For the text-containing cell, return its midpoint in [X, Y] coordinate format. 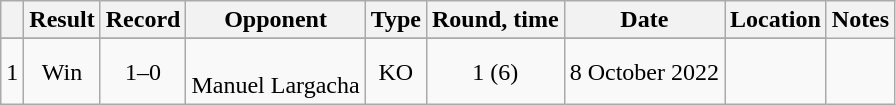
Win [62, 72]
Result [62, 20]
Type [396, 20]
Record [143, 20]
Opponent [276, 20]
Date [644, 20]
Manuel Largacha [276, 72]
Round, time [495, 20]
1 (6) [495, 72]
1 [12, 72]
KO [396, 72]
1–0 [143, 72]
Location [776, 20]
Notes [860, 20]
8 October 2022 [644, 72]
